Return [x, y] of the center of cell containing provided text 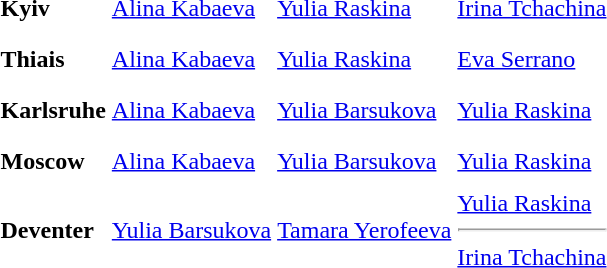
Yulia Raskina [364, 59]
